Identify which cell holds the provided text, then report its (X, Y) central coordinate. 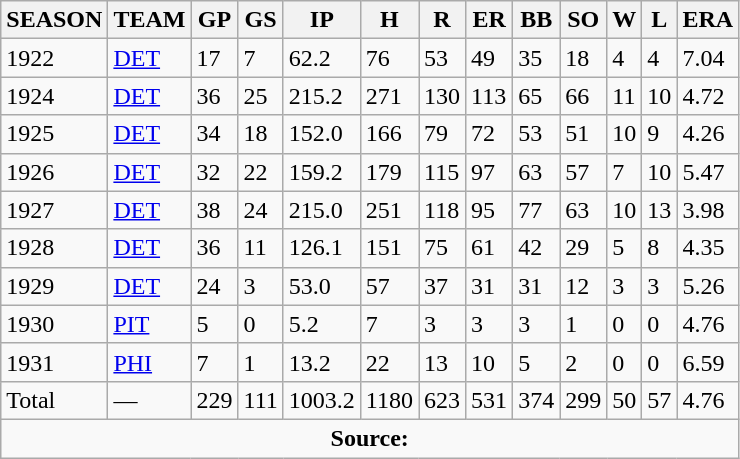
215.2 (322, 96)
IP (322, 20)
152.0 (322, 134)
75 (442, 248)
271 (389, 96)
1922 (54, 58)
229 (214, 400)
1931 (54, 362)
TEAM (150, 20)
126.1 (322, 248)
95 (490, 210)
1928 (54, 248)
79 (442, 134)
5.2 (322, 324)
29 (584, 248)
PHI (150, 362)
113 (490, 96)
159.2 (322, 172)
76 (389, 58)
42 (536, 248)
77 (536, 210)
7.04 (708, 58)
4.72 (708, 96)
SEASON (54, 20)
1929 (54, 286)
37 (442, 286)
W (624, 20)
35 (536, 58)
130 (442, 96)
Source: (370, 438)
25 (260, 96)
66 (584, 96)
13.2 (322, 362)
118 (442, 210)
5.47 (708, 172)
— (150, 400)
65 (536, 96)
5.26 (708, 286)
1003.2 (322, 400)
34 (214, 134)
R (442, 20)
49 (490, 58)
61 (490, 248)
9 (660, 134)
12 (584, 286)
151 (389, 248)
L (660, 20)
50 (624, 400)
215.0 (322, 210)
623 (442, 400)
H (389, 20)
1925 (54, 134)
1924 (54, 96)
3.98 (708, 210)
1180 (389, 400)
17 (214, 58)
62.2 (322, 58)
531 (490, 400)
4.26 (708, 134)
32 (214, 172)
166 (389, 134)
BB (536, 20)
Total (54, 400)
2 (584, 362)
251 (389, 210)
115 (442, 172)
111 (260, 400)
ERA (708, 20)
53.0 (322, 286)
97 (490, 172)
6.59 (708, 362)
SO (584, 20)
179 (389, 172)
374 (536, 400)
1927 (54, 210)
1930 (54, 324)
GS (260, 20)
ER (490, 20)
PIT (150, 324)
38 (214, 210)
51 (584, 134)
72 (490, 134)
8 (660, 248)
4.35 (708, 248)
1926 (54, 172)
299 (584, 400)
GP (214, 20)
